Pinpoint the cell where the given text exists, returning its (x, y) midpoint coordinate. 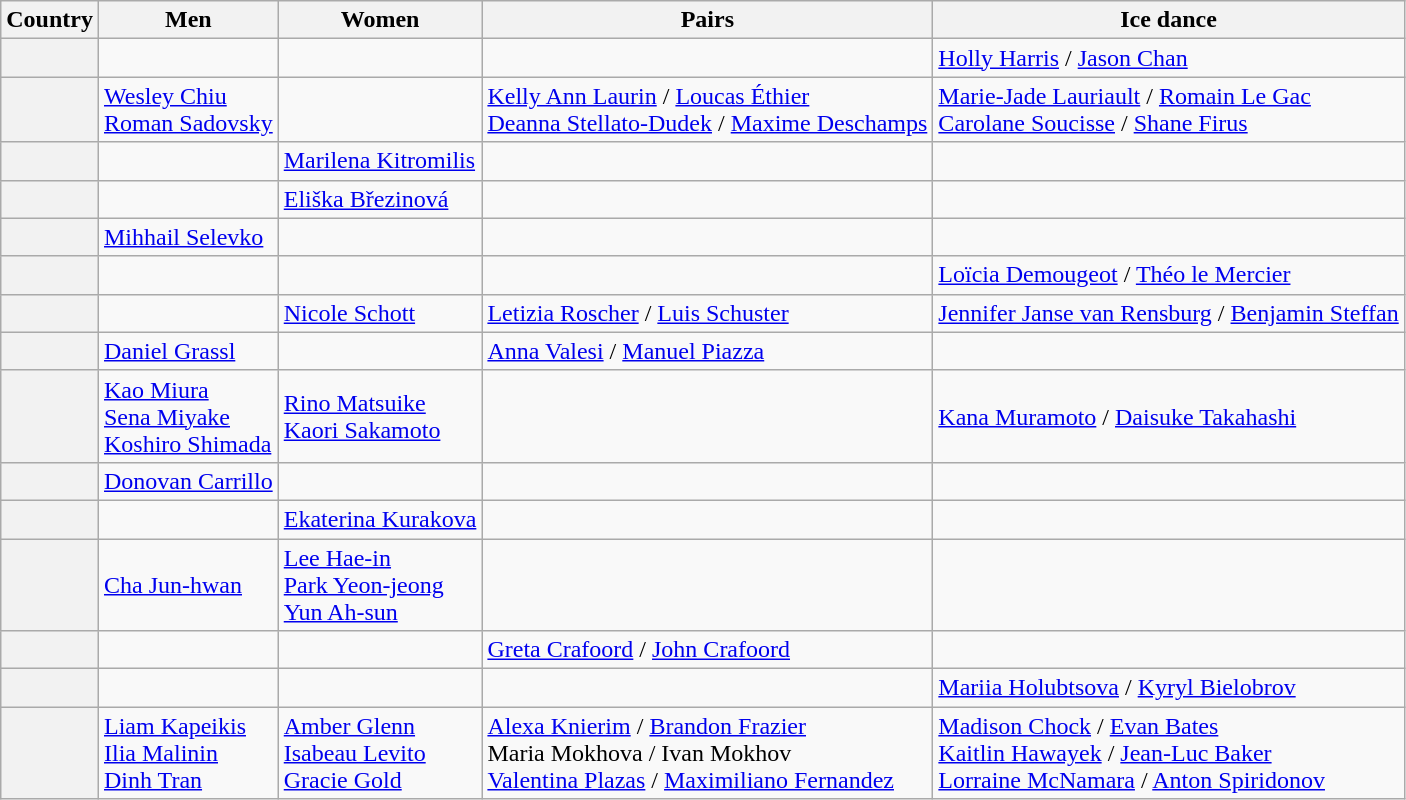
Kana Muramoto / Daisuke Takahashi (1168, 416)
Country (50, 20)
Daniel Grassl (188, 351)
Marilena Kitromilis (380, 161)
Anna Valesi / Manuel Piazza (708, 351)
Women (380, 20)
Marie-Jade Lauriault / Romain Le GacCarolane Soucisse / Shane Firus (1168, 110)
Mariia Holubtsova / Kyryl Bielobrov (1168, 688)
Holly Harris / Jason Chan (1168, 58)
Nicole Schott (380, 313)
Pairs (708, 20)
Madison Chock / Evan BatesKaitlin Hawayek / Jean-Luc BakerLorraine McNamara / Anton Spiridonov (1168, 753)
Mihhail Selevko (188, 237)
Kelly Ann Laurin / Loucas ÉthierDeanna Stellato-Dudek / Maxime Deschamps (708, 110)
Ekaterina Kurakova (380, 519)
Amber GlennIsabeau LevitoGracie Gold (380, 753)
Lee Hae-inPark Yeon-jeongYun Ah-sun (380, 584)
Ice dance (1168, 20)
Jennifer Janse van Rensburg / Benjamin Steffan (1168, 313)
Kao MiuraSena MiyakeKoshiro Shimada (188, 416)
Men (188, 20)
Greta Crafoord / John Crafoord (708, 650)
Liam KapeikisIlia MalininDinh Tran (188, 753)
Wesley ChiuRoman Sadovsky (188, 110)
Alexa Knierim / Brandon FrazierMaria Mokhova / Ivan MokhovValentina Plazas / Maximiliano Fernandez (708, 753)
Rino MatsuikeKaori Sakamoto (380, 416)
Cha Jun-hwan (188, 584)
Letizia Roscher / Luis Schuster (708, 313)
Donovan Carrillo (188, 481)
Loïcia Demougeot / Théo le Mercier (1168, 275)
Eliška Březinová (380, 199)
